Extract the [x, y] coordinate from the center of the cell holding the provided text.  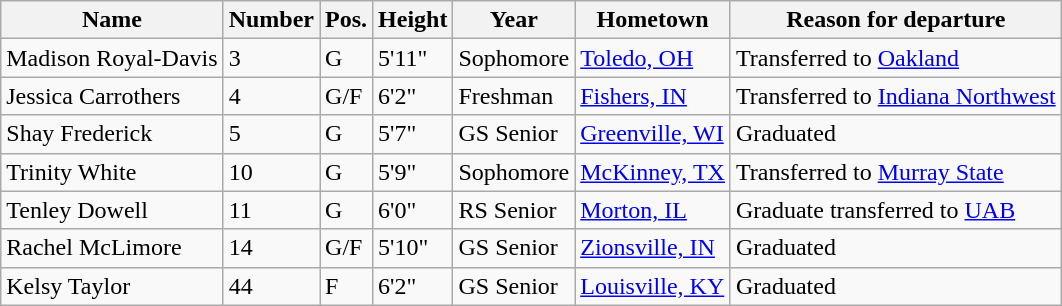
5'11" [413, 58]
Zionsville, IN [653, 248]
Shay Frederick [112, 134]
Height [413, 20]
Tenley Dowell [112, 210]
Fishers, IN [653, 96]
4 [271, 96]
10 [271, 172]
3 [271, 58]
5'7" [413, 134]
Jessica Carrothers [112, 96]
Morton, IL [653, 210]
5'9" [413, 172]
McKinney, TX [653, 172]
RS Senior [514, 210]
Greenville, WI [653, 134]
Louisville, KY [653, 286]
Transferred to Oakland [896, 58]
Reason for departure [896, 20]
F [346, 286]
Number [271, 20]
Rachel McLimore [112, 248]
Pos. [346, 20]
Freshman [514, 96]
Name [112, 20]
Transferred to Indiana Northwest [896, 96]
44 [271, 286]
5'10" [413, 248]
Year [514, 20]
Kelsy Taylor [112, 286]
Hometown [653, 20]
Graduate transferred to UAB [896, 210]
6'0" [413, 210]
Toledo, OH [653, 58]
Transferred to Murray State [896, 172]
Trinity White [112, 172]
5 [271, 134]
11 [271, 210]
Madison Royal-Davis [112, 58]
14 [271, 248]
